Capture the cell that displays the provided text and extract its [x, y] central coordinate. 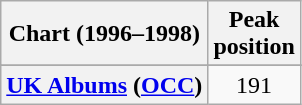
Chart (1996–1998) [104, 34]
191 [254, 85]
Peakposition [254, 34]
UK Albums (OCC) [104, 85]
